Detect which cell encompasses the target text, then output its (X, Y) center coordinate. 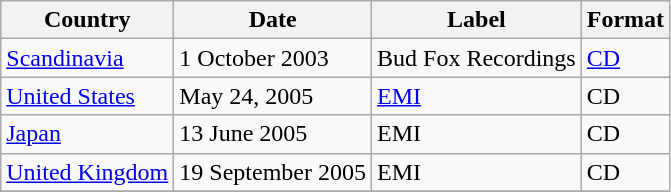
Label (477, 20)
Scandinavia (88, 58)
Japan (88, 134)
Format (625, 20)
1 October 2003 (273, 58)
13 June 2005 (273, 134)
Country (88, 20)
United Kingdom (88, 172)
Date (273, 20)
United States (88, 96)
Bud Fox Recordings (477, 58)
May 24, 2005 (273, 96)
19 September 2005 (273, 172)
